Locate the cell with the specified text and output its (X, Y) center coordinate. 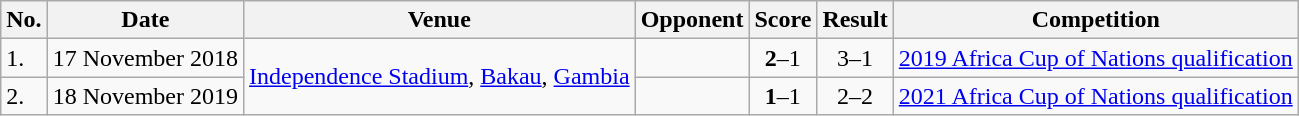
Result (855, 20)
18 November 2019 (145, 96)
2–1 (783, 58)
Score (783, 20)
3–1 (855, 58)
Date (145, 20)
2021 Africa Cup of Nations qualification (1096, 96)
1–1 (783, 96)
17 November 2018 (145, 58)
No. (24, 20)
2. (24, 96)
Opponent (692, 20)
1. (24, 58)
Competition (1096, 20)
Venue (440, 20)
2019 Africa Cup of Nations qualification (1096, 58)
Independence Stadium, Bakau, Gambia (440, 77)
2–2 (855, 96)
